From the cell containing the given text, extract its center point as [X, Y] coordinate. 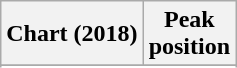
Chart (2018) [72, 34]
Peak position [189, 34]
